Return (x, y) of the center of cell containing provided text 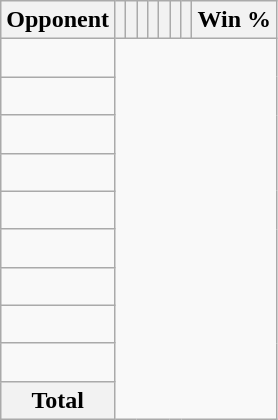
Opponent (58, 20)
Total (58, 400)
Win % (234, 20)
